Locate the cell with the specified text and output its (X, Y) center coordinate. 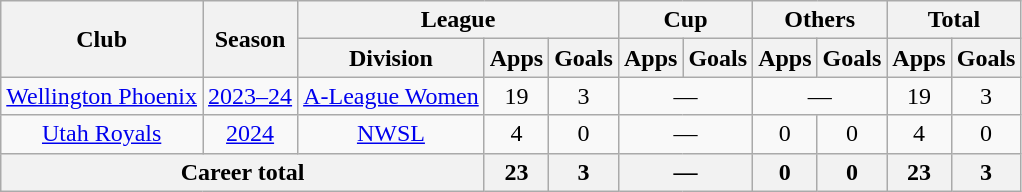
Others (820, 20)
Season (250, 39)
Club (102, 39)
Cup (685, 20)
Total (954, 20)
A-League Women (392, 96)
2024 (250, 134)
Career total (242, 172)
Utah Royals (102, 134)
League (458, 20)
Division (392, 58)
2023–24 (250, 96)
Wellington Phoenix (102, 96)
NWSL (392, 134)
